Detect which cell encompasses the target text, then output its [X, Y] center coordinate. 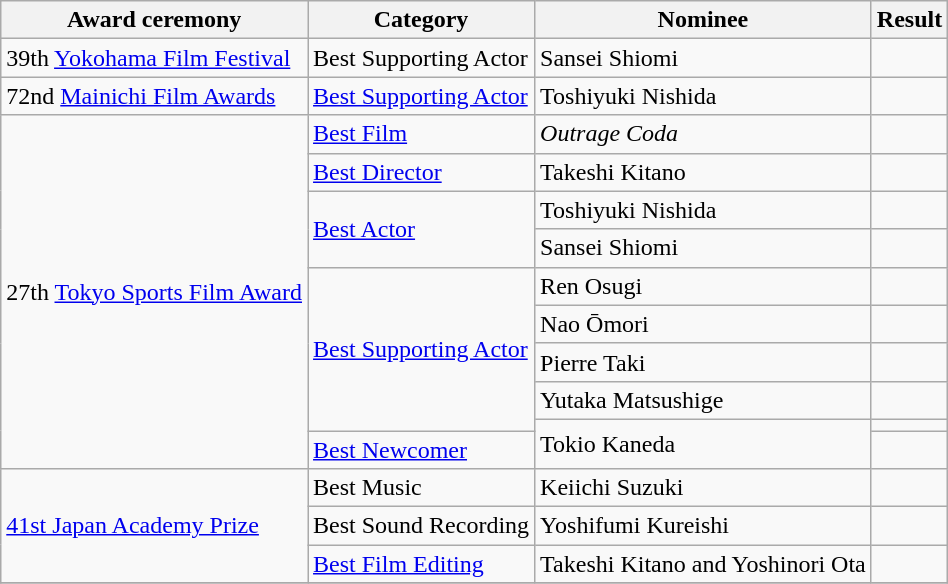
Result [909, 20]
72nd Mainichi Film Awards [154, 96]
Yutaka Matsushige [704, 400]
Nominee [704, 20]
Keiichi Suzuki [704, 488]
39th Yokohama Film Festival [154, 58]
Best Actor [422, 229]
Yoshifumi Kureishi [704, 526]
41st Japan Academy Prize [154, 526]
Best Film [422, 134]
Nao Ōmori [704, 324]
Best Film Editing [422, 564]
Best Director [422, 172]
Takeshi Kitano and Yoshinori Ota [704, 564]
Best Music [422, 488]
Award ceremony [154, 20]
27th Tokyo Sports Film Award [154, 292]
Category [422, 20]
Outrage Coda [704, 134]
Best Sound Recording [422, 526]
Ren Osugi [704, 286]
Pierre Taki [704, 362]
Best Newcomer [422, 449]
Takeshi Kitano [704, 172]
Tokio Kaneda [704, 444]
